Search for the cell housing the specified text and yield its [X, Y] center coordinate. 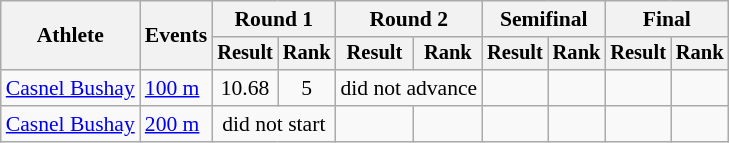
Events [176, 36]
Semifinal [544, 19]
5 [307, 88]
10.68 [245, 88]
did not start [274, 124]
Final [666, 19]
200 m [176, 124]
Round 2 [408, 19]
100 m [176, 88]
Athlete [70, 36]
Round 1 [274, 19]
did not advance [408, 88]
